Scan for the cell matching the given text and deliver its (x, y) coordinate at center. 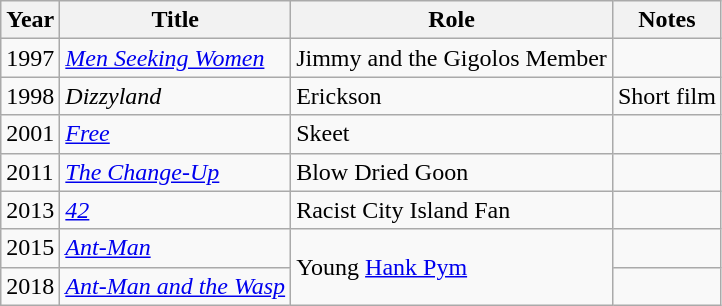
Skeet (452, 134)
Short film (666, 96)
42 (176, 210)
Blow Dried Goon (452, 172)
2018 (30, 286)
Notes (666, 20)
Racist City Island Fan (452, 210)
Year (30, 20)
2013 (30, 210)
1998 (30, 96)
Free (176, 134)
Dizzyland (176, 96)
1997 (30, 58)
Title (176, 20)
Erickson (452, 96)
Men Seeking Women (176, 58)
The Change-Up (176, 172)
Role (452, 20)
2015 (30, 248)
Young Hank Pym (452, 267)
2011 (30, 172)
Jimmy and the Gigolos Member (452, 58)
Ant-Man and the Wasp (176, 286)
Ant-Man (176, 248)
2001 (30, 134)
